Capture the cell that displays the provided text and extract its (X, Y) central coordinate. 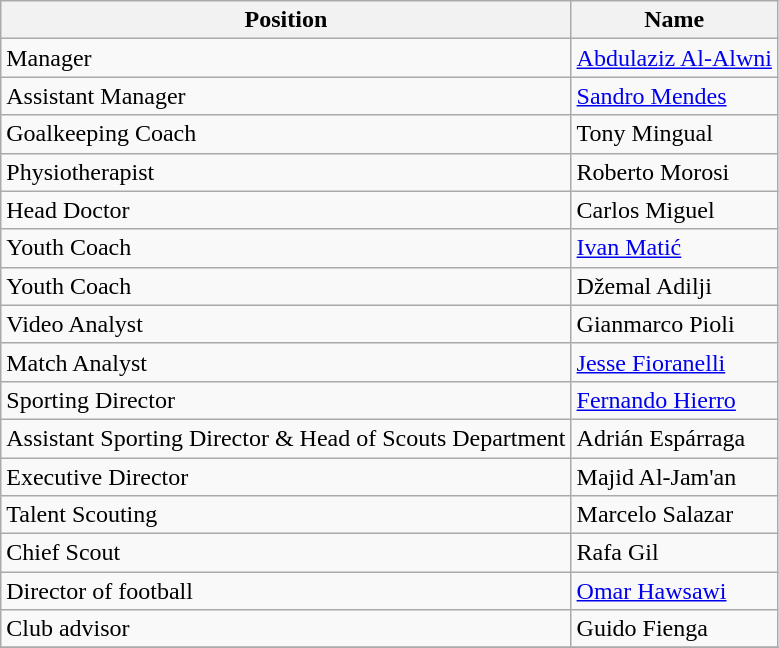
Head Doctor (286, 210)
Manager (286, 58)
Goalkeeping Coach (286, 134)
Assistant Manager (286, 96)
Club advisor (286, 629)
Tony Mingual (674, 134)
Talent Scouting (286, 515)
Ivan Matić (674, 248)
Guido Fienga (674, 629)
Marcelo Salazar (674, 515)
Chief Scout (286, 553)
Sandro Mendes (674, 96)
Carlos Miguel (674, 210)
Džemal Adilji (674, 286)
Jesse Fioranelli (674, 362)
Rafa Gil (674, 553)
Gianmarco Pioli (674, 324)
Roberto Morosi (674, 172)
Fernando Hierro (674, 400)
Majid Al-Jam'an (674, 477)
Sporting Director (286, 400)
Assistant Sporting Director & Head of Scouts Department (286, 438)
Director of football (286, 591)
Executive Director (286, 477)
Physiotherapist (286, 172)
Video Analyst (286, 324)
Abdulaziz Al-Alwni (674, 58)
Position (286, 20)
Name (674, 20)
Adrián Espárraga (674, 438)
Omar Hawsawi (674, 591)
Match Analyst (286, 362)
